Return [x, y] of the center of cell containing provided text 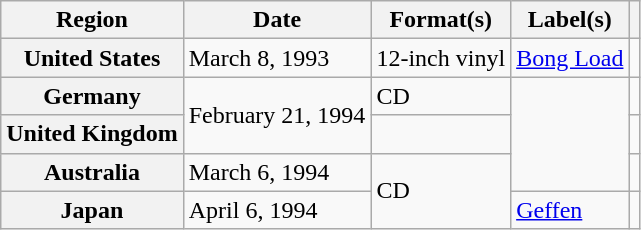
United States [92, 58]
United Kingdom [92, 134]
April 6, 1994 [277, 210]
Label(s) [570, 20]
Format(s) [441, 20]
Region [92, 20]
12-inch vinyl [441, 58]
Japan [92, 210]
February 21, 1994 [277, 115]
Bong Load [570, 58]
March 8, 1993 [277, 58]
Australia [92, 172]
March 6, 1994 [277, 172]
Date [277, 20]
Geffen [570, 210]
Germany [92, 96]
